From the cell containing the given text, extract its center point as [x, y] coordinate. 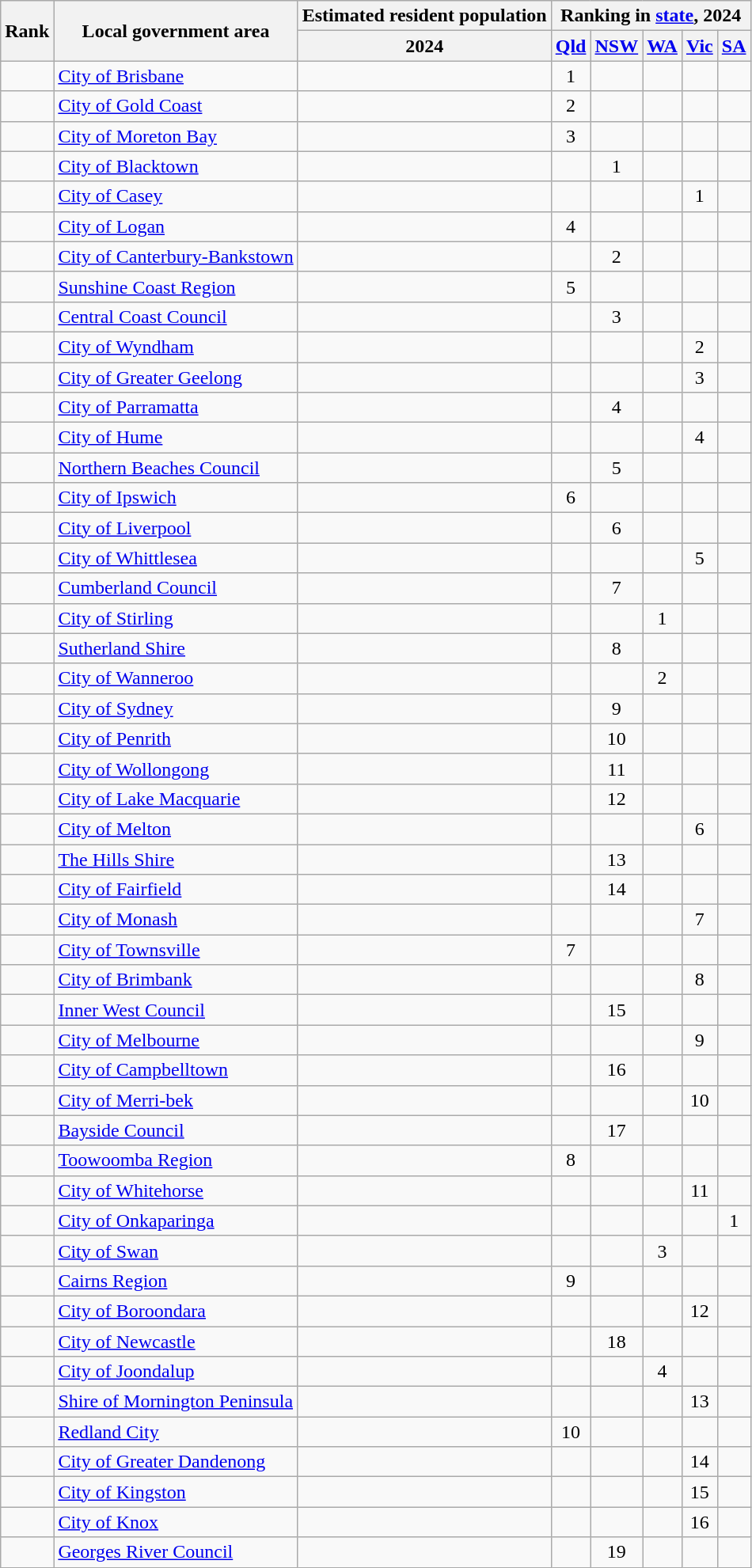
Inner West Council [176, 1010]
Local government area [176, 31]
City of Boroondara [176, 1311]
Toowoomba Region [176, 1160]
City of Knox [176, 1522]
NSW [617, 46]
City of Blacktown [176, 166]
Redland City [176, 1432]
Estimated resident population [424, 16]
18 [617, 1342]
City of Ipswich [176, 498]
City of Moreton Bay [176, 136]
City of Swan [176, 1251]
City of Monash [176, 920]
City of Kingston [176, 1492]
City of Whittlesea [176, 558]
Cairns Region [176, 1281]
City of Campbelltown [176, 1070]
Qld [571, 46]
City of Melton [176, 829]
City of Fairfield [176, 890]
Sunshine Coast Region [176, 287]
19 [617, 1552]
City of Brimbank [176, 980]
City of Wanneroo [176, 678]
City of Penrith [176, 738]
City of Logan [176, 226]
City of Wollongong [176, 769]
Rank [27, 31]
City of Greater Dandenong [176, 1462]
17 [617, 1130]
City of Onkaparinga [176, 1221]
City of Parramatta [176, 408]
City of Liverpool [176, 528]
City of Merri-bek [176, 1100]
Cumberland Council [176, 588]
The Hills Shire [176, 859]
WA [663, 46]
Central Coast Council [176, 317]
City of Melbourne [176, 1040]
City of Whitehorse [176, 1190]
City of Brisbane [176, 76]
City of Stirling [176, 618]
City of Lake Macquarie [176, 799]
City of Wyndham [176, 347]
2024 [424, 46]
City of Newcastle [176, 1342]
City of Canterbury-Bankstown [176, 256]
SA [734, 46]
Ranking in state, 2024 [651, 16]
City of Sydney [176, 708]
Shire of Mornington Peninsula [176, 1402]
City of Casey [176, 196]
Northern Beaches Council [176, 468]
City of Townsville [176, 950]
City of Gold Coast [176, 106]
City of Greater Geelong [176, 378]
City of Joondalup [176, 1372]
Georges River Council [176, 1552]
Bayside Council [176, 1130]
City of Hume [176, 438]
Sutherland Shire [176, 648]
Vic [700, 46]
